Return the (X, Y) coordinate for the center point of the cell that contains the specified text.  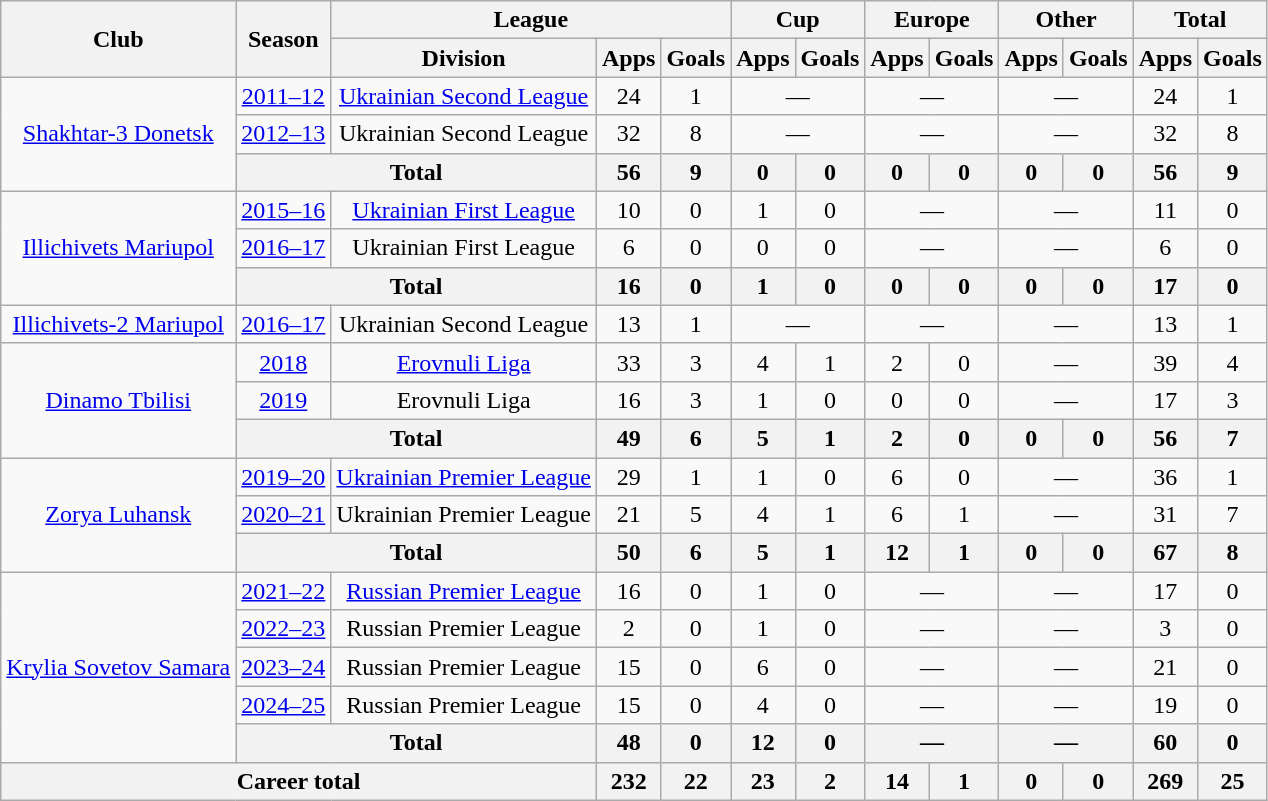
Shakhtar-3 Donetsk (118, 134)
Illichivets-2 Mariupol (118, 324)
29 (628, 477)
Zorya Luhansk (118, 515)
2012–13 (284, 134)
2021–22 (284, 591)
50 (628, 553)
2011–12 (284, 96)
Cup (798, 20)
14 (897, 781)
2020–21 (284, 515)
39 (1165, 362)
33 (628, 362)
25 (1233, 781)
36 (1165, 477)
60 (1165, 743)
Dinamo Tbilisi (118, 400)
48 (628, 743)
49 (628, 438)
Krylia Sovetov Samara (118, 667)
Division (464, 58)
10 (628, 210)
2018 (284, 362)
2019 (284, 400)
2023–24 (284, 667)
269 (1165, 781)
Career total (299, 781)
31 (1165, 515)
2022–23 (284, 629)
Europe (932, 20)
23 (763, 781)
2015–16 (284, 210)
232 (628, 781)
22 (696, 781)
19 (1165, 705)
67 (1165, 553)
Club (118, 39)
2024–25 (284, 705)
Other (1066, 20)
Season (284, 39)
2019–20 (284, 477)
Illichivets Mariupol (118, 248)
11 (1165, 210)
League (531, 20)
